Return the [X, Y] coordinate for the center point of the cell that contains the specified text.  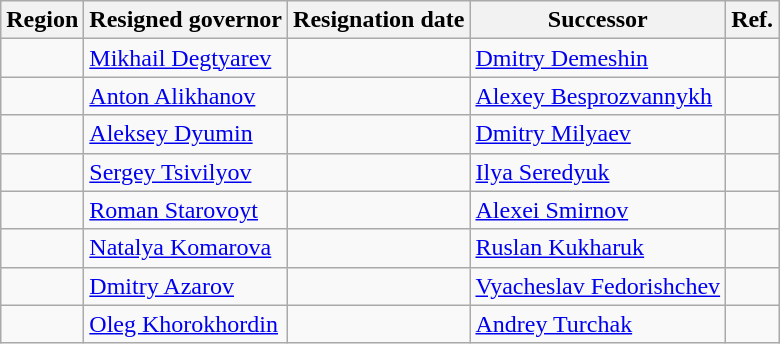
Resignation date [379, 20]
Successor [598, 20]
Sergey Tsivilyov [186, 172]
Andrey Turchak [598, 324]
Ilya Seredyuk [598, 172]
Aleksey Dyumin [186, 134]
Alexei Smirnov [598, 210]
Dmitry Azarov [186, 286]
Alexey Besprozvannykh [598, 96]
Dmitry Demeshin [598, 58]
Ref. [752, 20]
Dmitry Milyaev [598, 134]
Mikhail Degtyarev [186, 58]
Ruslan Kukharuk [598, 248]
Anton Alikhanov [186, 96]
Roman Starovoyt [186, 210]
Natalya Komarova [186, 248]
Vyacheslav Fedorishchev [598, 286]
Resigned governor [186, 20]
Oleg Khorokhordin [186, 324]
Region [42, 20]
